Scan for the cell matching the given text and deliver its [x, y] coordinate at center. 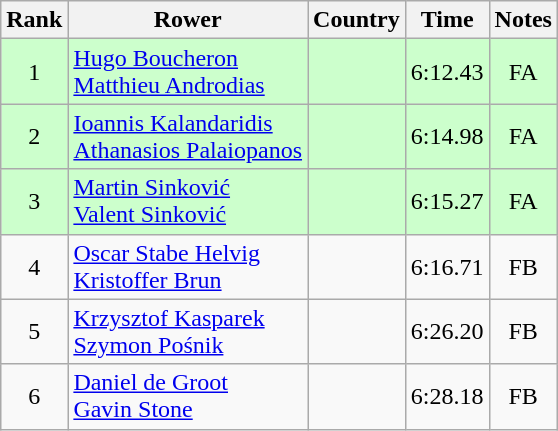
5 [34, 332]
Ioannis KalandaridisAthanasios Palaiopanos [188, 136]
2 [34, 136]
Country [357, 20]
6:28.18 [447, 396]
6:12.43 [447, 72]
6:26.20 [447, 332]
3 [34, 202]
Time [447, 20]
Martin SinkovićValent Sinković [188, 202]
Krzysztof KasparekSzymon Pośnik [188, 332]
6:15.27 [447, 202]
Oscar Stabe HelvigKristoffer Brun [188, 266]
Daniel de GrootGavin Stone [188, 396]
6:16.71 [447, 266]
Hugo BoucheronMatthieu Androdias [188, 72]
Notes [523, 20]
Rank [34, 20]
6:14.98 [447, 136]
1 [34, 72]
6 [34, 396]
Rower [188, 20]
4 [34, 266]
